Locate the cell with the specified text and output its (X, Y) center coordinate. 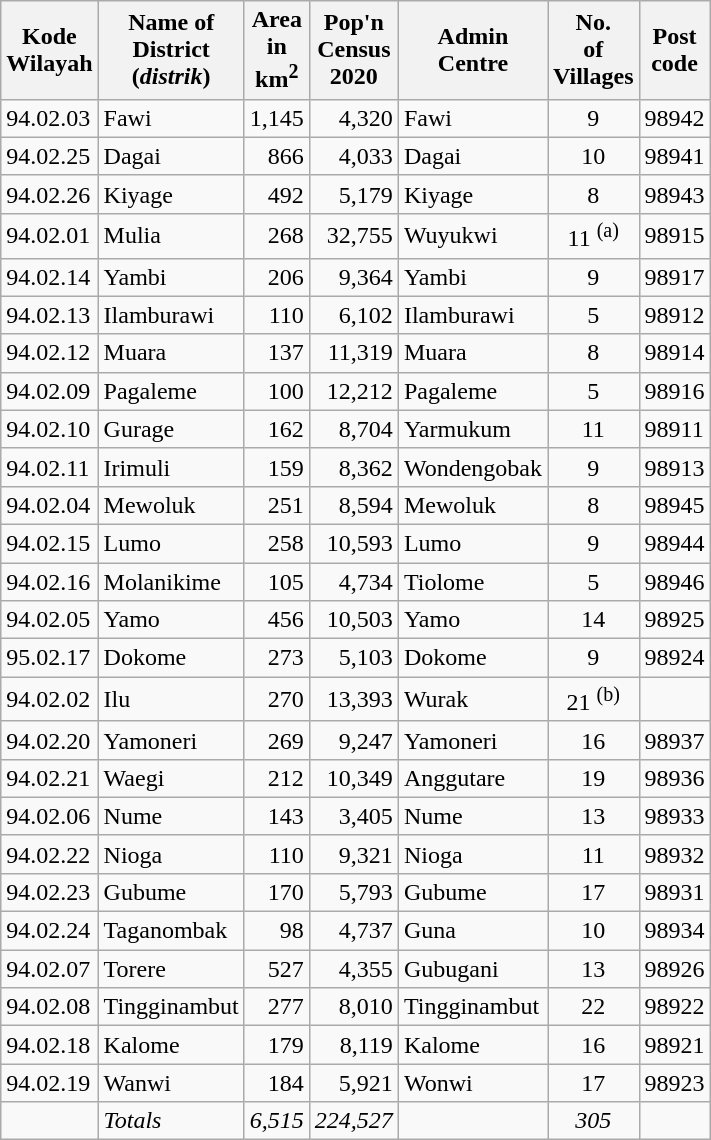
527 (276, 969)
10,349 (354, 778)
8,010 (354, 1007)
4,320 (354, 118)
94.02.15 (50, 543)
184 (276, 1083)
98915 (674, 236)
94.02.08 (50, 1007)
Mulia (171, 236)
Taganombak (171, 931)
94.02.20 (50, 740)
94.02.05 (50, 620)
98917 (674, 277)
98943 (674, 194)
212 (276, 778)
94.02.21 (50, 778)
11,319 (354, 353)
98916 (674, 391)
6,102 (354, 315)
5,793 (354, 893)
94.02.06 (50, 816)
Guna (472, 931)
179 (276, 1045)
98914 (674, 353)
4,033 (354, 156)
Torere (171, 969)
10,503 (354, 620)
Wonwi (472, 1083)
170 (276, 893)
Wuyukwi (472, 236)
94.02.10 (50, 429)
268 (276, 236)
9,247 (354, 740)
9,321 (354, 854)
Irimuli (171, 467)
Gubugani (472, 969)
105 (276, 582)
98926 (674, 969)
94.02.25 (50, 156)
98913 (674, 467)
251 (276, 505)
98944 (674, 543)
100 (276, 391)
5,103 (354, 658)
269 (276, 740)
10,593 (354, 543)
98942 (674, 118)
456 (276, 620)
94.02.11 (50, 467)
8,704 (354, 429)
5,179 (354, 194)
98945 (674, 505)
98924 (674, 658)
866 (276, 156)
No. ofVillages (594, 50)
19 (594, 778)
8,594 (354, 505)
206 (276, 277)
94.02.24 (50, 931)
94.02.14 (50, 277)
98912 (674, 315)
94.02.16 (50, 582)
Areainkm2 (276, 50)
94.02.09 (50, 391)
3,405 (354, 816)
Wurak (472, 700)
98922 (674, 1007)
32,755 (354, 236)
Postcode (674, 50)
94.02.03 (50, 118)
305 (594, 1121)
9,364 (354, 277)
94.02.04 (50, 505)
Pop'n Census2020 (354, 50)
94.02.12 (50, 353)
94.02.18 (50, 1045)
98911 (674, 429)
94.02.13 (50, 315)
159 (276, 467)
95.02.17 (50, 658)
4,734 (354, 582)
Molanikime (171, 582)
4,737 (354, 931)
Wondengobak (472, 467)
94.02.19 (50, 1083)
22 (594, 1007)
14 (594, 620)
98923 (674, 1083)
5,921 (354, 1083)
224,527 (354, 1121)
12,212 (354, 391)
98937 (674, 740)
258 (276, 543)
Ilu (171, 700)
98932 (674, 854)
Yarmukum (472, 429)
1,145 (276, 118)
98933 (674, 816)
98946 (674, 582)
AdminCentre (472, 50)
98941 (674, 156)
Tiolome (472, 582)
Gurage (171, 429)
98921 (674, 1045)
270 (276, 700)
Anggutare (472, 778)
94.02.02 (50, 700)
21 (b) (594, 700)
94.02.07 (50, 969)
492 (276, 194)
98 (276, 931)
98934 (674, 931)
Waegi (171, 778)
94.02.22 (50, 854)
94.02.01 (50, 236)
162 (276, 429)
137 (276, 353)
Wanwi (171, 1083)
11 (a) (594, 236)
277 (276, 1007)
Totals (171, 1121)
94.02.26 (50, 194)
8,362 (354, 467)
98925 (674, 620)
94.02.23 (50, 893)
4,355 (354, 969)
Kode Wilayah (50, 50)
98931 (674, 893)
273 (276, 658)
13,393 (354, 700)
98936 (674, 778)
143 (276, 816)
6,515 (276, 1121)
Name of District(distrik) (171, 50)
8,119 (354, 1045)
